Search for the cell housing the specified text and yield its (x, y) center coordinate. 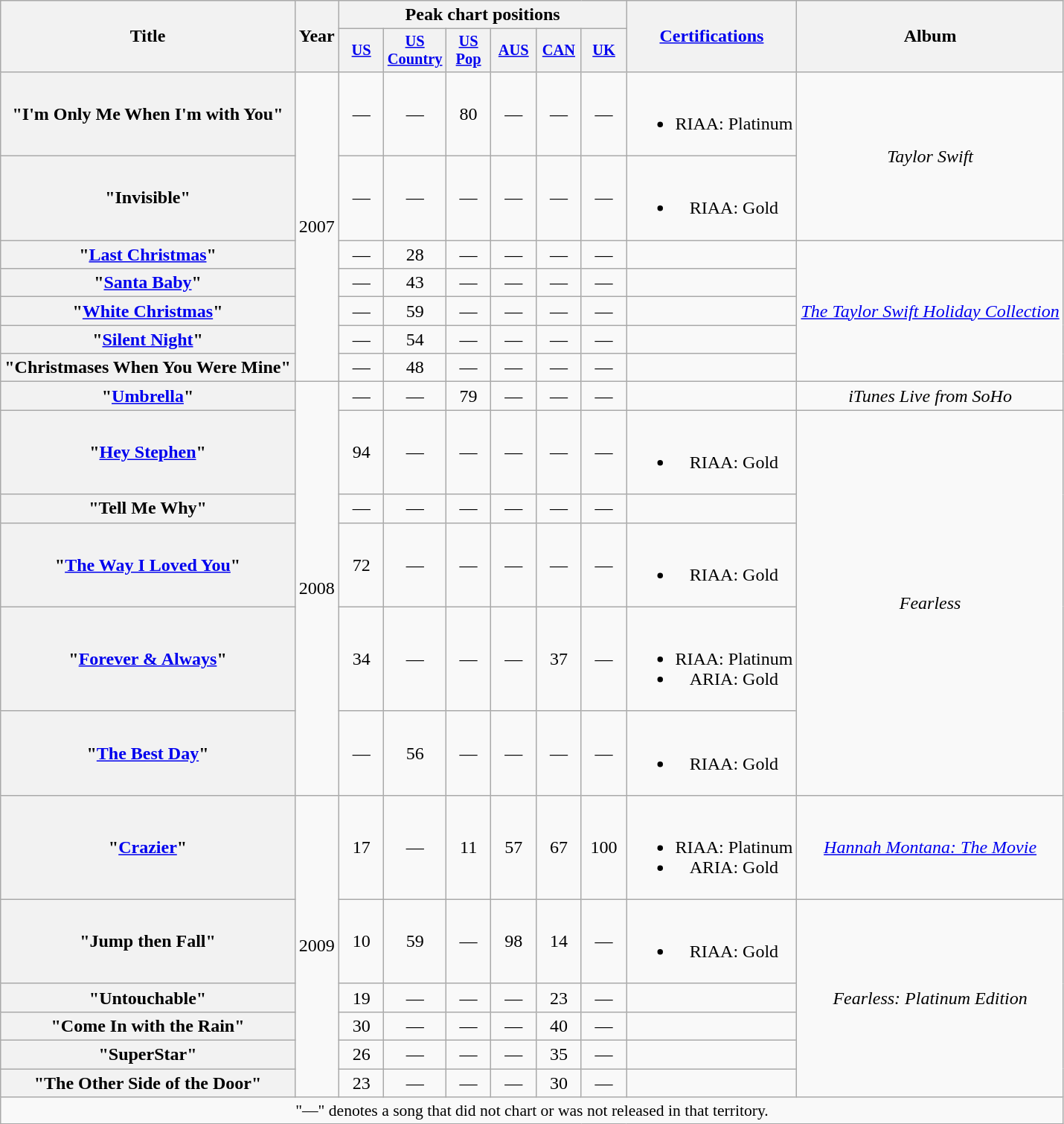
2009 (317, 945)
10 (362, 941)
56 (415, 753)
94 (362, 453)
43 (415, 283)
"—" denotes a song that did not chart or was not released in that territory. (532, 1111)
"Christmases When You Were Mine" (148, 368)
The Taylor Swift Holiday Collection (930, 311)
"Hey Stephen" (148, 453)
"Jump then Fall" (148, 941)
USCountry (415, 51)
"I'm Only Me When I'm with You" (148, 113)
Peak chart positions (482, 15)
28 (415, 255)
"Tell Me Why" (148, 508)
35 (560, 1055)
"Umbrella" (148, 396)
"Forever & Always" (148, 659)
37 (560, 659)
80 (469, 113)
US (362, 51)
Hannah Montana: The Movie (930, 847)
2008 (317, 588)
Fearless (930, 603)
Taylor Swift (930, 156)
19 (362, 997)
Fearless: Platinum Edition (930, 997)
34 (362, 659)
iTunes Live from SoHo (930, 396)
17 (362, 847)
RIAA: Platinum (711, 113)
Album (930, 36)
11 (469, 847)
14 (560, 941)
79 (469, 396)
"Santa Baby" (148, 283)
"Crazier" (148, 847)
72 (362, 564)
"The Other Side of the Door" (148, 1083)
UK (604, 51)
40 (560, 1026)
AUS (513, 51)
"White Christmas" (148, 311)
Year (317, 36)
"Last Christmas" (148, 255)
57 (513, 847)
"Come In with the Rain" (148, 1026)
CAN (560, 51)
"SuperStar" (148, 1055)
"Untouchable" (148, 997)
Title (148, 36)
2007 (317, 226)
26 (362, 1055)
"The Way I Loved You" (148, 564)
54 (415, 339)
Certifications (711, 36)
"The Best Day" (148, 753)
98 (513, 941)
67 (560, 847)
48 (415, 368)
USPop (469, 51)
"Invisible" (148, 198)
"Silent Night" (148, 339)
100 (604, 847)
